Extract the (x, y) coordinate from the center of the cell holding the provided text.  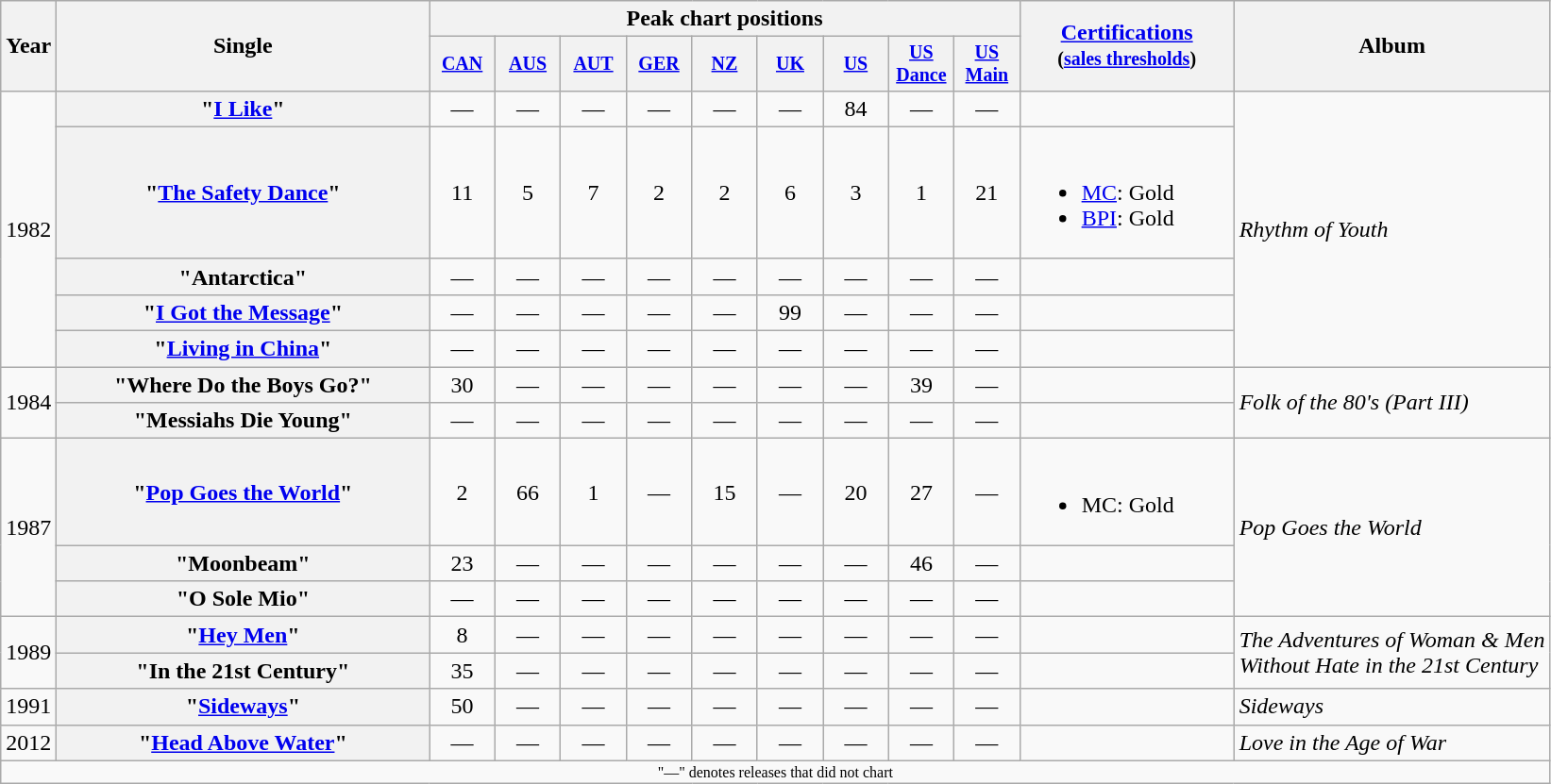
MC: GoldBPI: Gold (1127, 192)
US Main (987, 64)
The Adventures of Woman & MenWithout Hate in the 21st Century (1391, 653)
11 (463, 192)
Pop Goes the World (1391, 528)
"Sideways" (244, 707)
35 (463, 671)
AUS (527, 64)
50 (463, 707)
US (855, 64)
"The Safety Dance" (244, 192)
39 (921, 385)
Rhythm of Youth (1391, 228)
6 (789, 192)
3 (855, 192)
Folk of the 80's (Part III) (1391, 403)
27 (921, 492)
20 (855, 492)
Certifications(sales thresholds) (1127, 46)
5 (527, 192)
1991 (28, 707)
UK (789, 64)
"O Sole Mio" (244, 599)
"Antarctica" (244, 276)
Single (244, 46)
99 (789, 312)
"Pop Goes the World" (244, 492)
CAN (463, 64)
8 (463, 635)
"Messiahs Die Young" (244, 421)
US Dance (921, 64)
MC: Gold (1127, 492)
21 (987, 192)
1984 (28, 403)
Love in the Age of War (1391, 742)
Year (28, 46)
NZ (725, 64)
"Hey Men" (244, 635)
15 (725, 492)
30 (463, 385)
AUT (593, 64)
"Living in China" (244, 349)
1989 (28, 653)
Sideways (1391, 707)
2012 (28, 742)
"I Like" (244, 108)
"Where Do the Boys Go?" (244, 385)
Peak chart positions (725, 19)
46 (921, 563)
1982 (28, 228)
"—" denotes releases that did not chart (776, 772)
66 (527, 492)
"I Got the Message" (244, 312)
7 (593, 192)
"In the 21st Century" (244, 671)
1987 (28, 528)
GER (659, 64)
"Moonbeam" (244, 563)
Album (1391, 46)
84 (855, 108)
"Head Above Water" (244, 742)
23 (463, 563)
